Search for the cell housing the specified text and yield its (x, y) center coordinate. 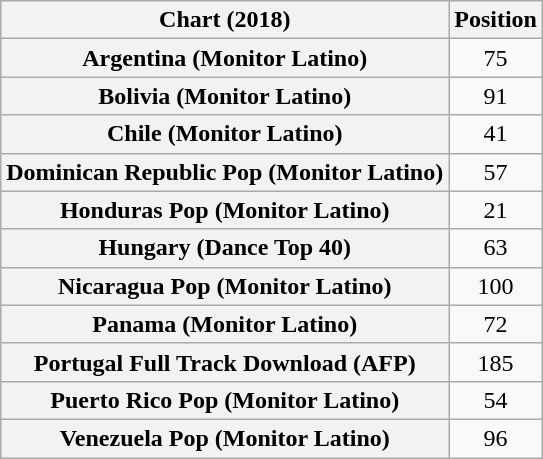
Puerto Rico Pop (Monitor Latino) (225, 400)
21 (496, 210)
41 (496, 134)
185 (496, 362)
Portugal Full Track Download (AFP) (225, 362)
Dominican Republic Pop (Monitor Latino) (225, 172)
Honduras Pop (Monitor Latino) (225, 210)
72 (496, 324)
Hungary (Dance Top 40) (225, 248)
Bolivia (Monitor Latino) (225, 96)
75 (496, 58)
Argentina (Monitor Latino) (225, 58)
63 (496, 248)
Chart (2018) (225, 20)
100 (496, 286)
Chile (Monitor Latino) (225, 134)
91 (496, 96)
54 (496, 400)
96 (496, 438)
Panama (Monitor Latino) (225, 324)
Nicaragua Pop (Monitor Latino) (225, 286)
Venezuela Pop (Monitor Latino) (225, 438)
Position (496, 20)
57 (496, 172)
